From the cell containing the given text, extract its center point as [X, Y] coordinate. 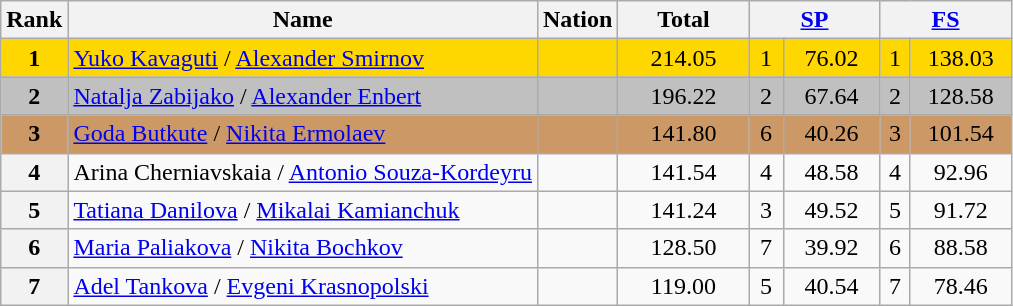
141.80 [684, 134]
67.64 [832, 96]
49.52 [832, 210]
Adel Tankova / Evgeni Krasnopolski [303, 286]
88.58 [960, 248]
128.58 [960, 96]
40.54 [832, 286]
Name [303, 20]
Goda Butkute / Nikita Ermolaev [303, 134]
141.24 [684, 210]
Yuko Kavaguti / Alexander Smirnov [303, 58]
196.22 [684, 96]
91.72 [960, 210]
119.00 [684, 286]
Rank [34, 20]
76.02 [832, 58]
141.54 [684, 172]
SP [814, 20]
138.03 [960, 58]
Maria Paliakova / Nikita Bochkov [303, 248]
Total [684, 20]
214.05 [684, 58]
101.54 [960, 134]
Tatiana Danilova / Mikalai Kamianchuk [303, 210]
78.46 [960, 286]
92.96 [960, 172]
128.50 [684, 248]
Natalja Zabijako / Alexander Enbert [303, 96]
48.58 [832, 172]
Arina Cherniavskaia / Antonio Souza-Kordeyru [303, 172]
Nation [577, 20]
40.26 [832, 134]
39.92 [832, 248]
FS [946, 20]
